Return [x, y] of the center of cell containing provided text 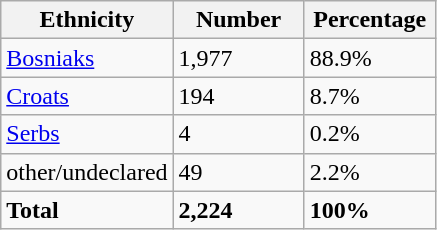
Number [238, 20]
0.2% [370, 134]
2.2% [370, 172]
Bosniaks [87, 58]
1,977 [238, 58]
8.7% [370, 96]
4 [238, 134]
Percentage [370, 20]
88.9% [370, 58]
2,224 [238, 210]
100% [370, 210]
Total [87, 210]
194 [238, 96]
Ethnicity [87, 20]
other/undeclared [87, 172]
Croats [87, 96]
Serbs [87, 134]
49 [238, 172]
